From the cell containing the given text, extract its center point as (x, y) coordinate. 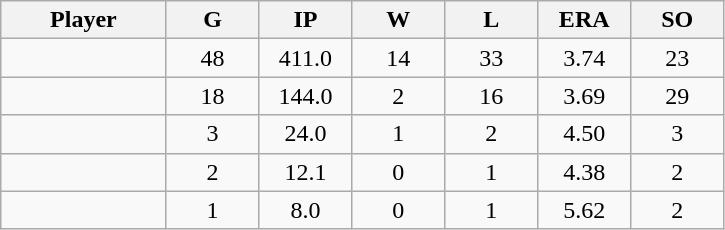
3.74 (584, 58)
Player (84, 20)
33 (492, 58)
16 (492, 96)
W (398, 20)
5.62 (584, 210)
29 (678, 96)
8.0 (306, 210)
12.1 (306, 172)
G (212, 20)
4.38 (584, 172)
14 (398, 58)
ERA (584, 20)
4.50 (584, 134)
IP (306, 20)
3.69 (584, 96)
411.0 (306, 58)
23 (678, 58)
48 (212, 58)
L (492, 20)
144.0 (306, 96)
SO (678, 20)
24.0 (306, 134)
18 (212, 96)
